Pinpoint the cell where the given text exists, returning its (X, Y) midpoint coordinate. 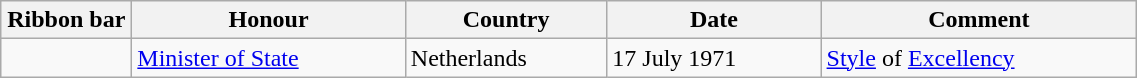
Minister of State (268, 58)
Netherlands (506, 58)
Honour (268, 20)
Country (506, 20)
Ribbon bar (66, 20)
Style of Excellency (979, 58)
Date (714, 20)
Comment (979, 20)
17 July 1971 (714, 58)
